Provide the (x, y) coordinate of the cell's center where the given text is located.  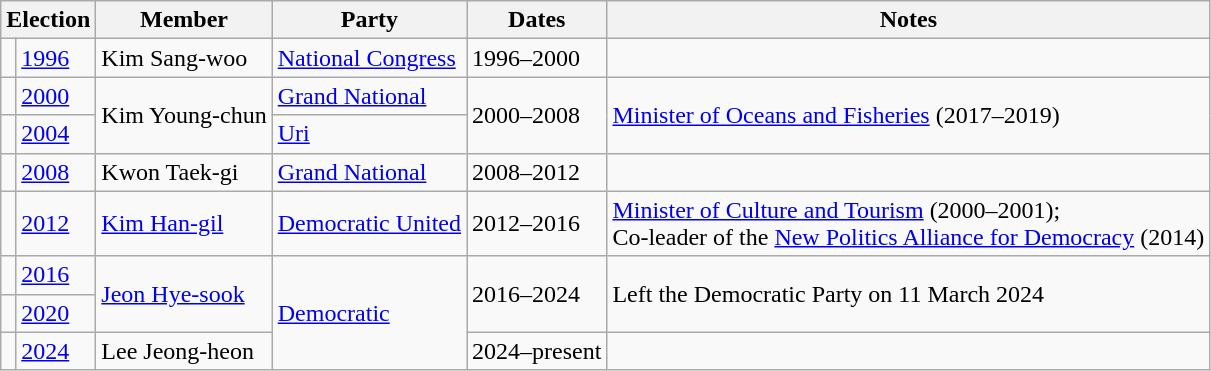
Minister of Oceans and Fisheries (2017–2019) (908, 115)
Dates (537, 20)
2020 (56, 313)
2008–2012 (537, 172)
Uri (369, 134)
Kim Young-chun (184, 115)
Member (184, 20)
Democratic (369, 313)
Kwon Taek-gi (184, 172)
2004 (56, 134)
1996 (56, 58)
Minister of Culture and Tourism (2000–2001);Co-leader of the New Politics Alliance for Democracy (2014) (908, 224)
2024–present (537, 351)
National Congress (369, 58)
2024 (56, 351)
Left the Democratic Party on 11 March 2024 (908, 294)
2016–2024 (537, 294)
Lee Jeong-heon (184, 351)
2000 (56, 96)
Kim Sang-woo (184, 58)
Election (48, 20)
Notes (908, 20)
Kim Han-gil (184, 224)
2008 (56, 172)
2000–2008 (537, 115)
2016 (56, 275)
1996–2000 (537, 58)
2012–2016 (537, 224)
2012 (56, 224)
Jeon Hye-sook (184, 294)
Democratic United (369, 224)
Party (369, 20)
